Search for the cell housing the specified text and yield its (x, y) center coordinate. 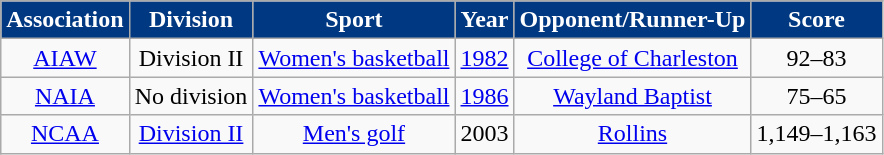
Year (484, 20)
Division (191, 20)
Association (65, 20)
92–83 (816, 58)
1986 (484, 96)
College of Charleston (632, 58)
1982 (484, 58)
2003 (484, 134)
Score (816, 20)
Wayland Baptist (632, 96)
NCAA (65, 134)
No division (191, 96)
AIAW (65, 58)
Rollins (632, 134)
Sport (354, 20)
Men's golf (354, 134)
1,149–1,163 (816, 134)
Opponent/Runner-Up (632, 20)
NAIA (65, 96)
75–65 (816, 96)
